Extract the (X, Y) coordinate from the center of the cell holding the provided text.  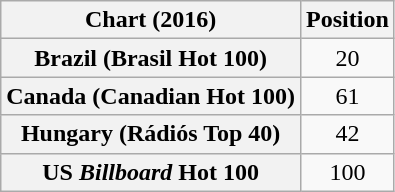
Canada (Canadian Hot 100) (151, 96)
Position (348, 20)
Hungary (Rádiós Top 40) (151, 134)
20 (348, 58)
61 (348, 96)
Brazil (Brasil Hot 100) (151, 58)
US Billboard Hot 100 (151, 172)
42 (348, 134)
100 (348, 172)
Chart (2016) (151, 20)
